Return the (x, y) coordinate for the center point of the cell that contains the specified text.  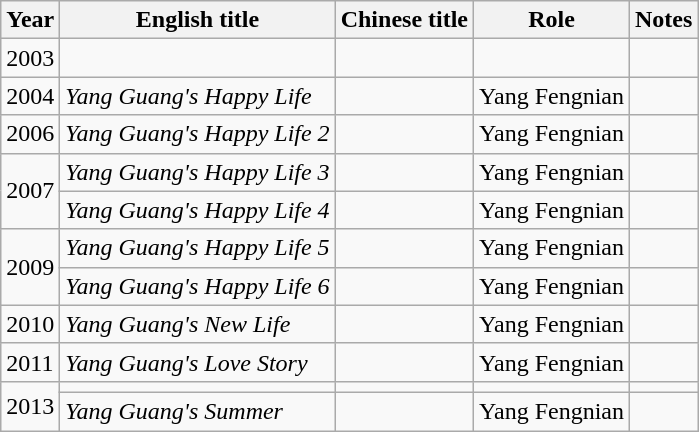
2004 (30, 96)
Year (30, 20)
2006 (30, 134)
Yang Guang's Happy Life 2 (198, 134)
Chinese title (404, 20)
Yang Guang's Happy Life 4 (198, 210)
2010 (30, 324)
Yang Guang's Happy Life 5 (198, 248)
English title (198, 20)
Yang Guang's Happy Life (198, 96)
2007 (30, 191)
Notes (664, 20)
Role (552, 20)
Yang Guang's Summer (198, 411)
Yang Guang's New Life (198, 324)
Yang Guang's Love Story (198, 362)
2013 (30, 406)
2003 (30, 58)
Yang Guang's Happy Life 3 (198, 172)
Yang Guang's Happy Life 6 (198, 286)
2011 (30, 362)
2009 (30, 267)
